Identify which cell holds the provided text, then report its [x, y] central coordinate. 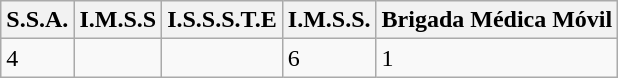
I.S.S.S.T.E [222, 20]
1 [497, 58]
S.S.A. [38, 20]
4 [38, 58]
Brigada Médica Móvil [497, 20]
I.M.S.S. [329, 20]
6 [329, 58]
I.M.S.S [118, 20]
